Locate the cell with the specified text and output its [X, Y] center coordinate. 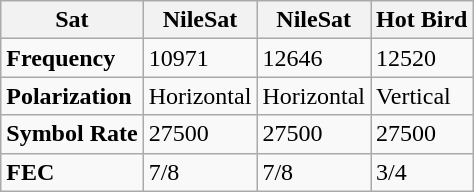
3/4 [422, 172]
Sat [72, 20]
Vertical [422, 96]
Hot Bird [422, 20]
Frequency [72, 58]
12520 [422, 58]
Symbol Rate [72, 134]
Polarization [72, 96]
FEC [72, 172]
10971 [200, 58]
12646 [314, 58]
